Scan for the cell matching the given text and deliver its [X, Y] coordinate at center. 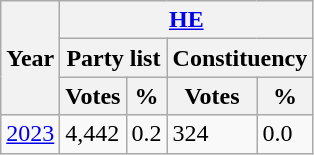
Party list [114, 58]
HE [186, 20]
2023 [30, 134]
0.2 [146, 134]
Constituency [240, 58]
0.0 [285, 134]
324 [212, 134]
4,442 [93, 134]
Year [30, 58]
